Capture the cell that displays the provided text and extract its (X, Y) central coordinate. 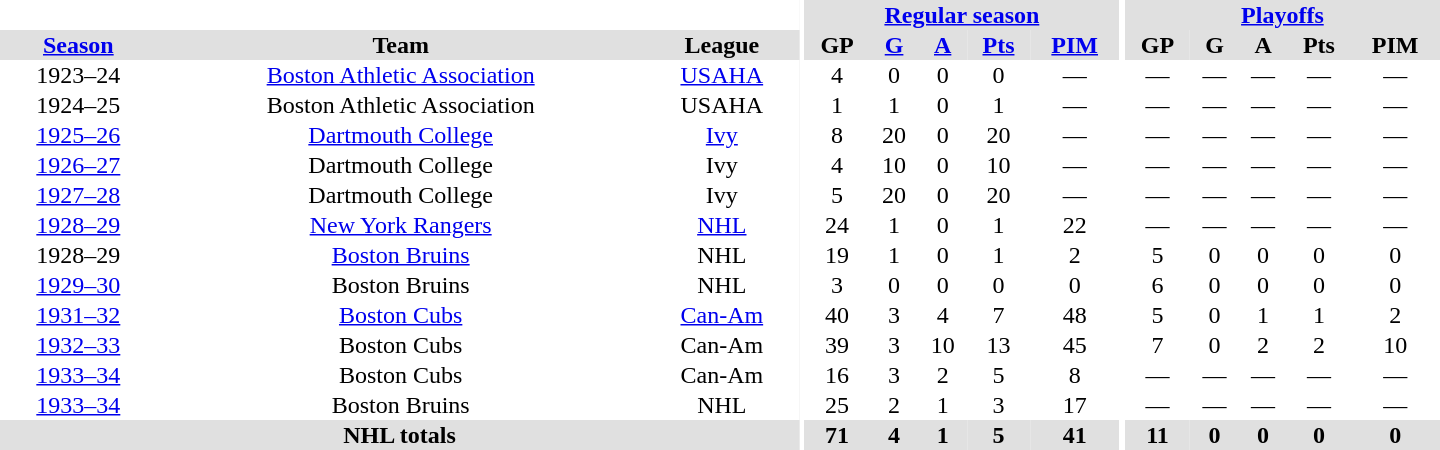
16 (836, 375)
13 (998, 345)
25 (836, 405)
1926–27 (78, 165)
71 (836, 435)
Season (78, 45)
39 (836, 345)
1927–28 (78, 195)
Playoffs (1282, 15)
45 (1074, 345)
1925–26 (78, 135)
NHL totals (400, 435)
19 (836, 255)
11 (1158, 435)
1924–25 (78, 105)
League (722, 45)
17 (1074, 405)
40 (836, 315)
1923–24 (78, 75)
48 (1074, 315)
22 (1074, 225)
New York Rangers (401, 225)
Regular season (962, 15)
Team (401, 45)
24 (836, 225)
1929–30 (78, 285)
1932–33 (78, 345)
41 (1074, 435)
1931–32 (78, 315)
6 (1158, 285)
